Detect which cell encompasses the target text, then output its [X, Y] center coordinate. 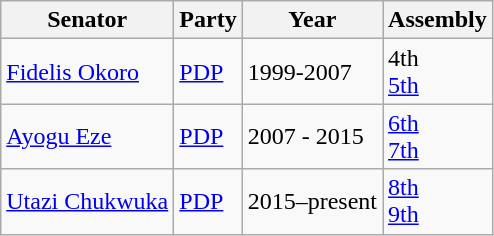
Senator [88, 20]
Ayogu Eze [88, 136]
2007 - 2015 [312, 136]
Year [312, 20]
1999-2007 [312, 72]
6th7th [438, 136]
Assembly [438, 20]
Fidelis Okoro [88, 72]
8th9th [438, 202]
Party [208, 20]
2015–present [312, 202]
4th5th [438, 72]
Utazi Chukwuka [88, 202]
